Extract the [X, Y] coordinate from the center of the cell holding the provided text.  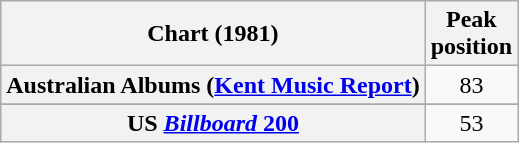
53 [471, 123]
US Billboard 200 [213, 123]
83 [471, 85]
Australian Albums (Kent Music Report) [213, 85]
Chart (1981) [213, 34]
Peakposition [471, 34]
